Detect which cell encompasses the target text, then output its (x, y) center coordinate. 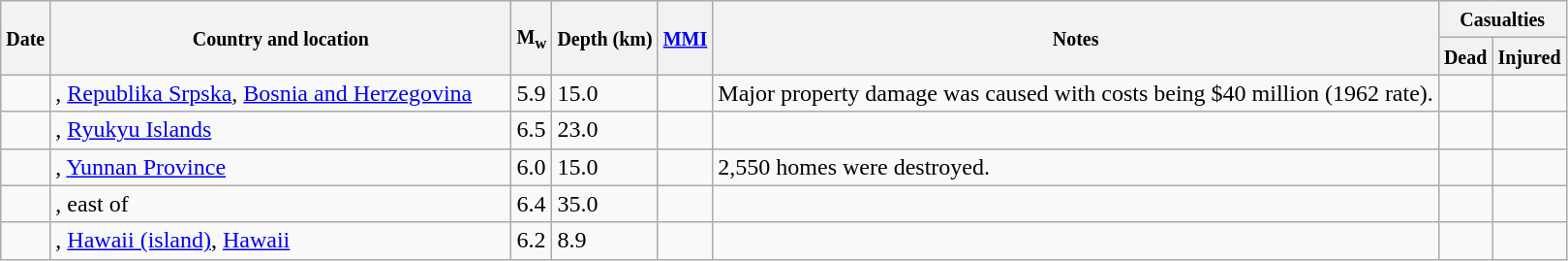
, Hawaii (island), Hawaii (281, 241)
Injured (1529, 56)
6.4 (532, 204)
23.0 (604, 130)
, Ryukyu Islands (281, 130)
8.9 (604, 241)
6.5 (532, 130)
Major property damage was caused with costs being $40 million (1962 rate). (1076, 93)
Notes (1076, 38)
Date (25, 38)
Casualties (1502, 19)
Dead (1465, 56)
5.9 (532, 93)
35.0 (604, 204)
Mw (532, 38)
, Yunnan Province (281, 167)
MMI (686, 38)
2,550 homes were destroyed. (1076, 167)
6.2 (532, 241)
Country and location (281, 38)
, east of (281, 204)
, Republika Srpska, Bosnia and Herzegovina (281, 93)
Depth (km) (604, 38)
6.0 (532, 167)
